Identify which cell holds the provided text, then report its [X, Y] central coordinate. 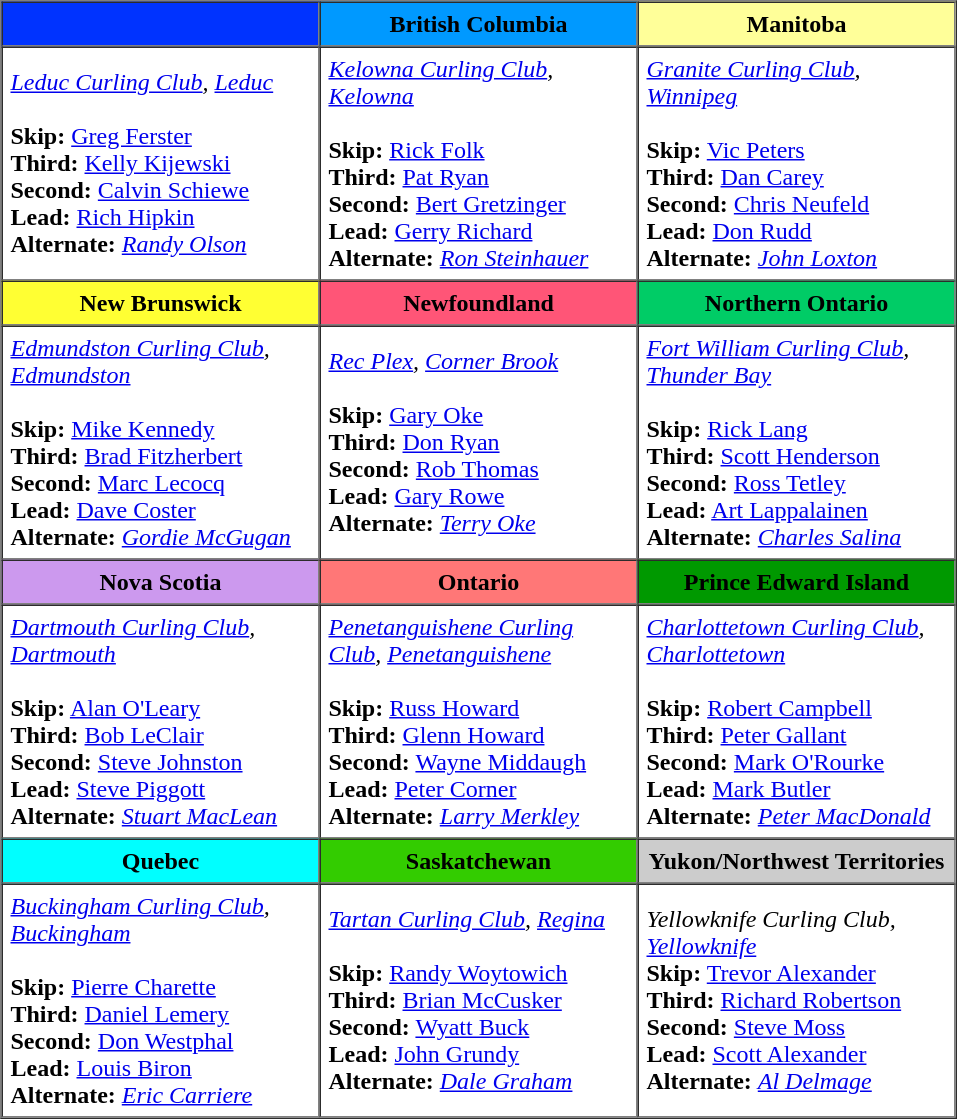
Quebec [161, 860]
Dartmouth Curling Club, Dartmouth Skip: Alan O'Leary Third: Bob LeClair Second: Steve Johnston Lead: Steve Piggott Alternate: Stuart MacLean [161, 721]
Yellowknife Curling Club, YellowknifeSkip: Trevor Alexander Third: Richard Robertson Second: Steve Moss Lead: Scott Alexander Alternate: Al Delmage [797, 1001]
Granite Curling Club, Winnipeg Skip: Vic Peters Third: Dan Carey Second: Chris Neufeld Lead: Don Rudd Alternate: John Loxton [797, 163]
Tartan Curling Club, Regina Skip: Randy Woytowich Third: Brian McCusker Second: Wyatt Buck Lead: John Grundy Alternate: Dale Graham [479, 1001]
Leduc Curling Club, Leduc Skip: Greg Ferster Third: Kelly Kijewski Second: Calvin Schiewe Lead: Rich Hipkin Alternate: Randy Olson [161, 163]
British Columbia [479, 24]
Newfoundland [479, 302]
Edmundston Curling Club, Edmundston Skip: Mike Kennedy Third: Brad Fitzherbert Second: Marc Lecocq Lead: Dave Coster Alternate: Gordie McGugan [161, 443]
Prince Edward Island [797, 582]
Yukon/Northwest Territories [797, 860]
Rec Plex, Corner Brook Skip: Gary Oke Third: Don Ryan Second: Rob Thomas Lead: Gary Rowe Alternate: Terry Oke [479, 443]
New Brunswick [161, 302]
Ontario [479, 582]
Buckingham Curling Club, Buckingham Skip: Pierre Charette Third: Daniel Lemery Second: Don Westphal Lead: Louis Biron Alternate: Eric Carriere [161, 1001]
Northern Ontario [797, 302]
Nova Scotia [161, 582]
Manitoba [797, 24]
Fort William Curling Club, Thunder Bay Skip: Rick Lang Third: Scott Henderson Second: Ross Tetley Lead: Art Lappalainen Alternate: Charles Salina [797, 443]
Saskatchewan [479, 860]
Kelowna Curling Club, Kelowna Skip: Rick Folk Third: Pat Ryan Second: Bert Gretzinger Lead: Gerry Richard Alternate: Ron Steinhauer [479, 163]
